Identify which cell holds the provided text, then report its (x, y) central coordinate. 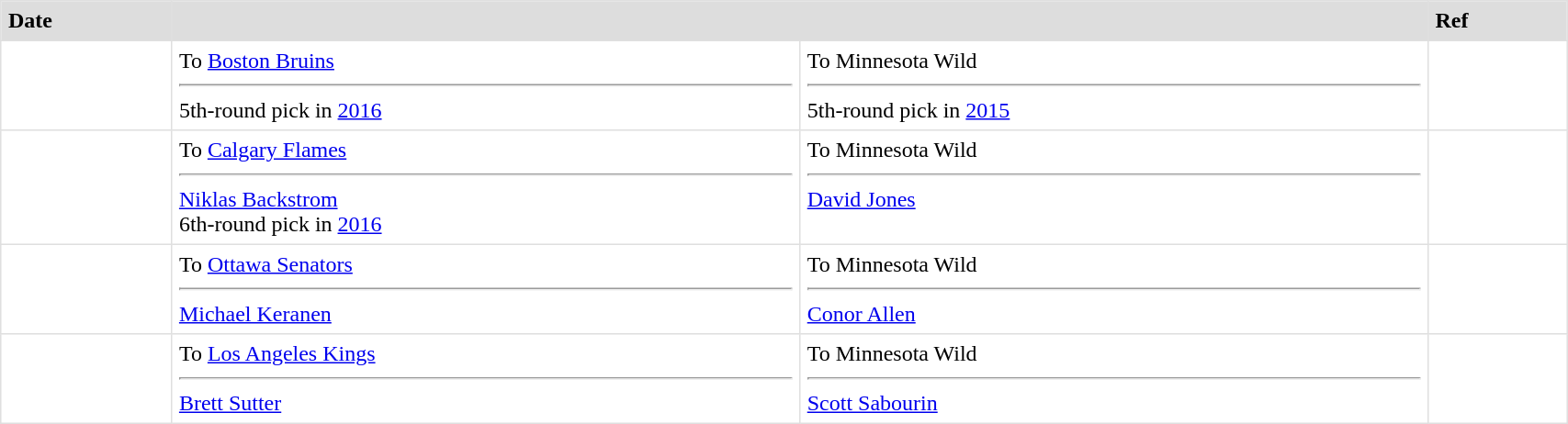
To Ottawa Senators Michael Keranen (486, 289)
To Calgary Flames Niklas Backstrom6th-round pick in 2016 (486, 187)
Date (86, 21)
To Minnesota WildDavid Jones (1113, 187)
To Los Angeles Kings Brett Sutter (486, 379)
Ref (1497, 21)
To Boston Bruins 5th-round pick in 2016 (486, 85)
To Minnesota WildConor Allen (1113, 289)
To Minnesota WildScott Sabourin (1113, 379)
To Minnesota Wild5th-round pick in 2015 (1113, 85)
